Detect which cell encompasses the target text, then output its [X, Y] center coordinate. 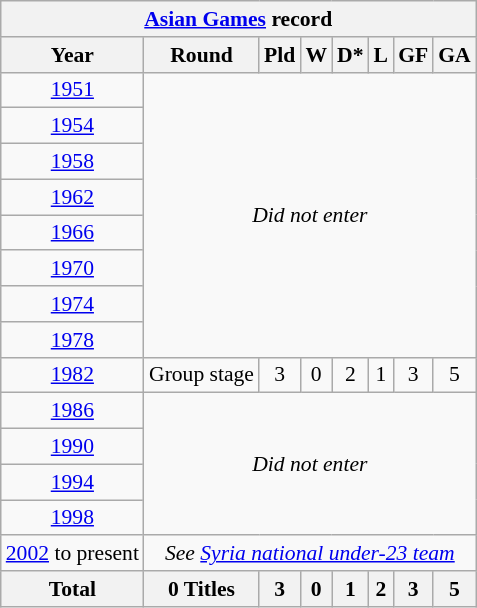
Round [202, 55]
Total [72, 589]
1982 [72, 375]
1998 [72, 518]
1974 [72, 304]
0 Titles [202, 589]
1951 [72, 90]
1994 [72, 482]
D* [350, 55]
1954 [72, 126]
W [316, 55]
1966 [72, 233]
GF [413, 55]
L [382, 55]
GA [454, 55]
1970 [72, 269]
Year [72, 55]
2002 to present [72, 554]
See Syria national under-23 team [310, 554]
1962 [72, 197]
1990 [72, 447]
1986 [72, 411]
Pld [280, 55]
1978 [72, 340]
Group stage [202, 375]
Asian Games record [238, 19]
1958 [72, 162]
